Find where the given text appears and provide that cell's center as [x, y] coordinate. 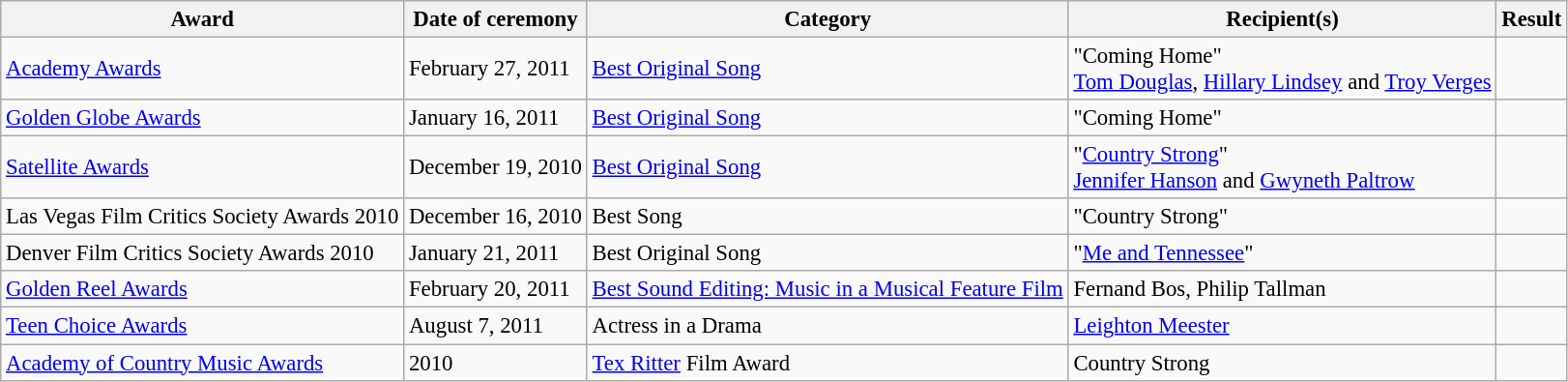
Country Strong [1282, 363]
"Me and Tennessee" [1282, 253]
"Coming Home" [1282, 118]
2010 [496, 363]
Date of ceremony [496, 19]
January 16, 2011 [496, 118]
Actress in a Drama [828, 326]
Leighton Meester [1282, 326]
Denver Film Critics Society Awards 2010 [203, 253]
Golden Globe Awards [203, 118]
Academy Awards [203, 70]
February 27, 2011 [496, 70]
Best Song [828, 217]
Award [203, 19]
Las Vegas Film Critics Society Awards 2010 [203, 217]
Fernand Bos, Philip Tallman [1282, 289]
Category [828, 19]
"Country Strong" [1282, 217]
Teen Choice Awards [203, 326]
"Country Strong"Jennifer Hanson and Gwyneth Paltrow [1282, 168]
Satellite Awards [203, 168]
August 7, 2011 [496, 326]
December 19, 2010 [496, 168]
Best Sound Editing: Music in a Musical Feature Film [828, 289]
Academy of Country Music Awards [203, 363]
Result [1531, 19]
February 20, 2011 [496, 289]
"Coming Home"Tom Douglas, Hillary Lindsey and Troy Verges [1282, 70]
Recipient(s) [1282, 19]
Golden Reel Awards [203, 289]
January 21, 2011 [496, 253]
Tex Ritter Film Award [828, 363]
December 16, 2010 [496, 217]
